Extract the (x, y) coordinate from the center of the cell holding the provided text.  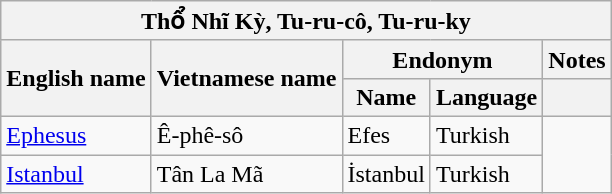
Istanbul (76, 173)
English name (76, 78)
Tân La Mã (246, 173)
Ephesus (76, 135)
Vietnamese name (246, 78)
Efes (386, 135)
Ê-phê-sô (246, 135)
İstanbul (386, 173)
Name (386, 97)
Language (486, 97)
Endonym (442, 59)
Thổ Nhĩ Kỳ, Tu-ru-cô, Tu-ru-ky (306, 21)
Notes (577, 59)
